Determine the (x, y) coordinate at the center of the cell enclosing the given text.  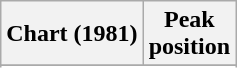
Chart (1981) (72, 34)
Peakposition (189, 34)
